Locate the cell with the specified text and output its (x, y) center coordinate. 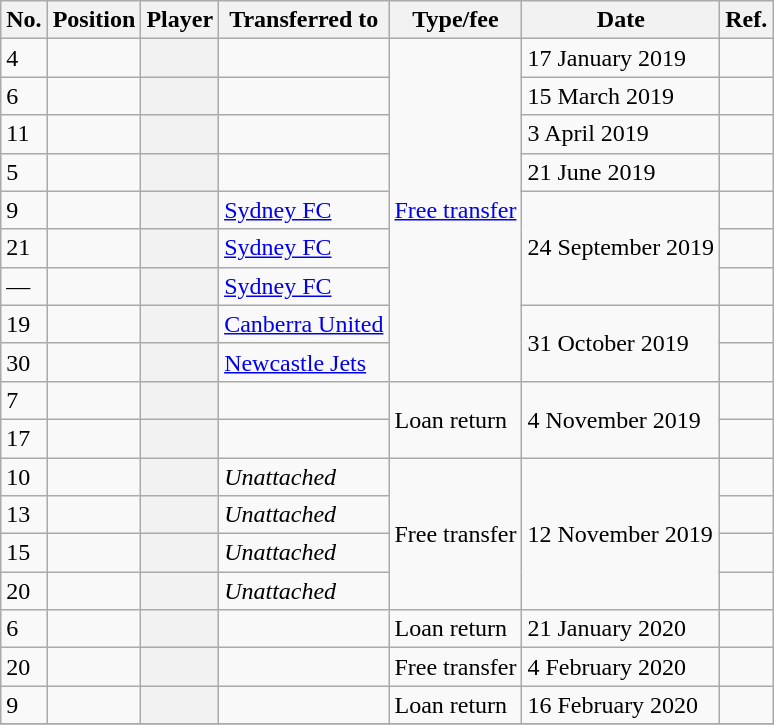
Type/fee (456, 20)
Player (180, 20)
5 (24, 172)
16 February 2020 (621, 705)
Date (621, 20)
10 (24, 477)
24 September 2019 (621, 248)
19 (24, 324)
21 January 2020 (621, 629)
30 (24, 362)
Ref. (746, 20)
4 (24, 58)
11 (24, 134)
3 April 2019 (621, 134)
17 (24, 438)
15 (24, 553)
21 (24, 248)
7 (24, 400)
15 March 2019 (621, 96)
Canberra United (304, 324)
4 November 2019 (621, 419)
— (24, 286)
17 January 2019 (621, 58)
Transferred to (304, 20)
31 October 2019 (621, 343)
4 February 2020 (621, 667)
Position (94, 20)
13 (24, 515)
Newcastle Jets (304, 362)
No. (24, 20)
12 November 2019 (621, 534)
21 June 2019 (621, 172)
